Identify which cell holds the provided text, then report its [X, Y] central coordinate. 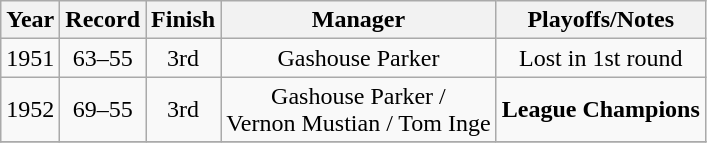
Playoffs/Notes [600, 20]
Gashouse Parker [359, 58]
1952 [30, 110]
Lost in 1st round [600, 58]
League Champions [600, 110]
Finish [184, 20]
69–55 [103, 110]
Year [30, 20]
Record [103, 20]
1951 [30, 58]
Gashouse Parker /Vernon Mustian / Tom Inge [359, 110]
Manager [359, 20]
63–55 [103, 58]
